Capture the cell that displays the provided text and extract its [X, Y] central coordinate. 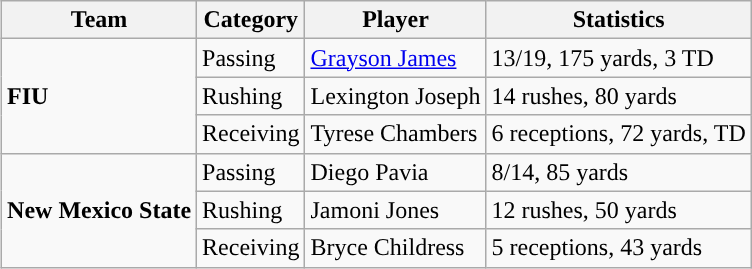
Player [396, 20]
Bryce Childress [396, 248]
FIU [100, 96]
Team [100, 20]
13/19, 175 yards, 3 TD [618, 58]
Tyrese Chambers [396, 134]
Statistics [618, 20]
8/14, 85 yards [618, 172]
Category [251, 20]
5 receptions, 43 yards [618, 248]
Grayson James [396, 58]
Jamoni Jones [396, 210]
New Mexico State [100, 210]
14 rushes, 80 yards [618, 96]
Lexington Joseph [396, 96]
6 receptions, 72 yards, TD [618, 134]
12 rushes, 50 yards [618, 210]
Diego Pavia [396, 172]
